Scan for the cell matching the given text and deliver its (x, y) coordinate at center. 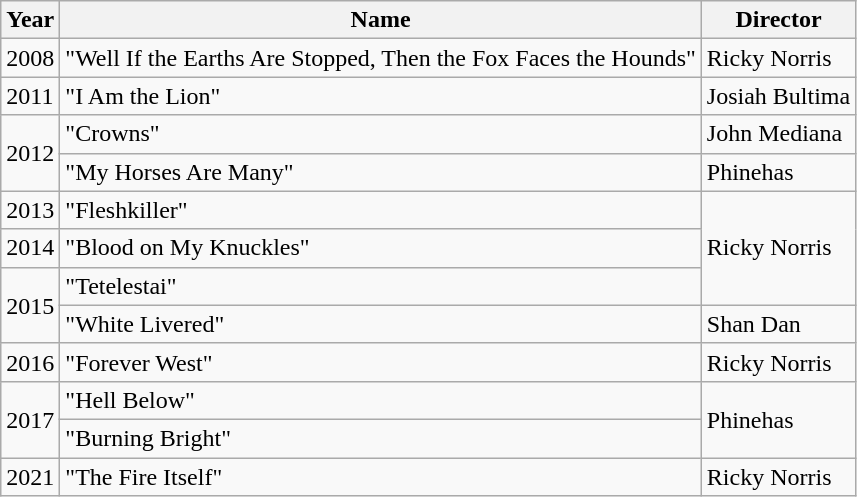
"Burning Bright" (381, 438)
Shan Dan (778, 324)
"The Fire Itself" (381, 477)
"Hell Below" (381, 400)
"Forever West" (381, 362)
2017 (30, 419)
2016 (30, 362)
"Tetelestai" (381, 286)
2014 (30, 248)
"My Horses Are Many" (381, 172)
John Mediana (778, 134)
"I Am the Lion" (381, 96)
2012 (30, 153)
"Crowns" (381, 134)
2021 (30, 477)
2015 (30, 305)
Josiah Bultima (778, 96)
2008 (30, 58)
"Well If the Earths Are Stopped, Then the Fox Faces the Hounds" (381, 58)
Name (381, 20)
Director (778, 20)
2013 (30, 210)
"Fleshkiller" (381, 210)
2011 (30, 96)
"Blood on My Knuckles" (381, 248)
Year (30, 20)
"White Livered" (381, 324)
